Return the [X, Y] coordinate for the center point of the cell that contains the specified text.  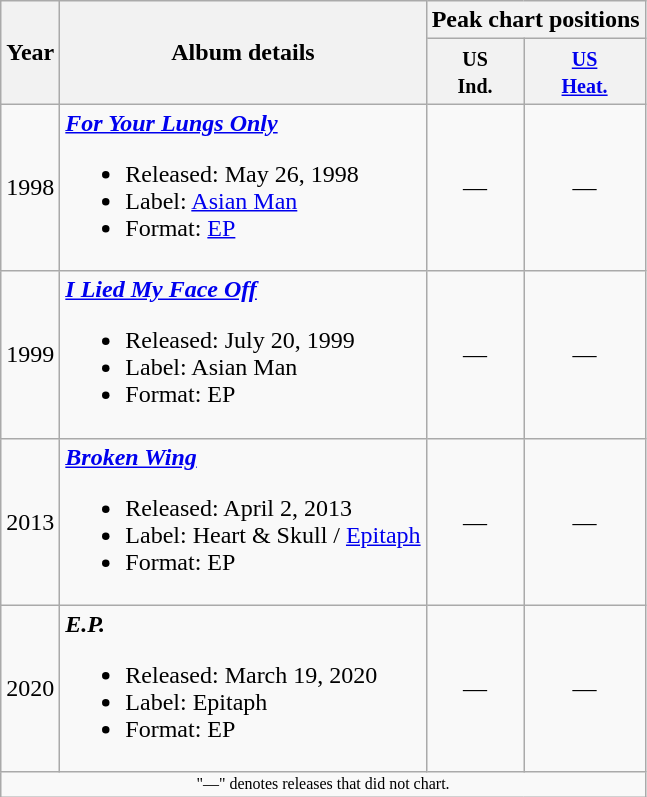
1999 [30, 354]
Peak chart positions [536, 20]
I Lied My Face OffReleased: July 20, 1999Label: Asian ManFormat: EP [243, 354]
USHeat. [584, 72]
1998 [30, 188]
"—" denotes releases that did not chart. [323, 784]
For Your Lungs OnlyReleased: May 26, 1998Label: Asian ManFormat: EP [243, 188]
E.P.Released: March 19, 2020Label: EpitaphFormat: EP [243, 688]
2013 [30, 522]
Broken WingReleased: April 2, 2013Label: Heart & Skull / EpitaphFormat: EP [243, 522]
USInd. [475, 72]
Year [30, 52]
Album details [243, 52]
2020 [30, 688]
